From the cell containing the given text, extract its center point as [x, y] coordinate. 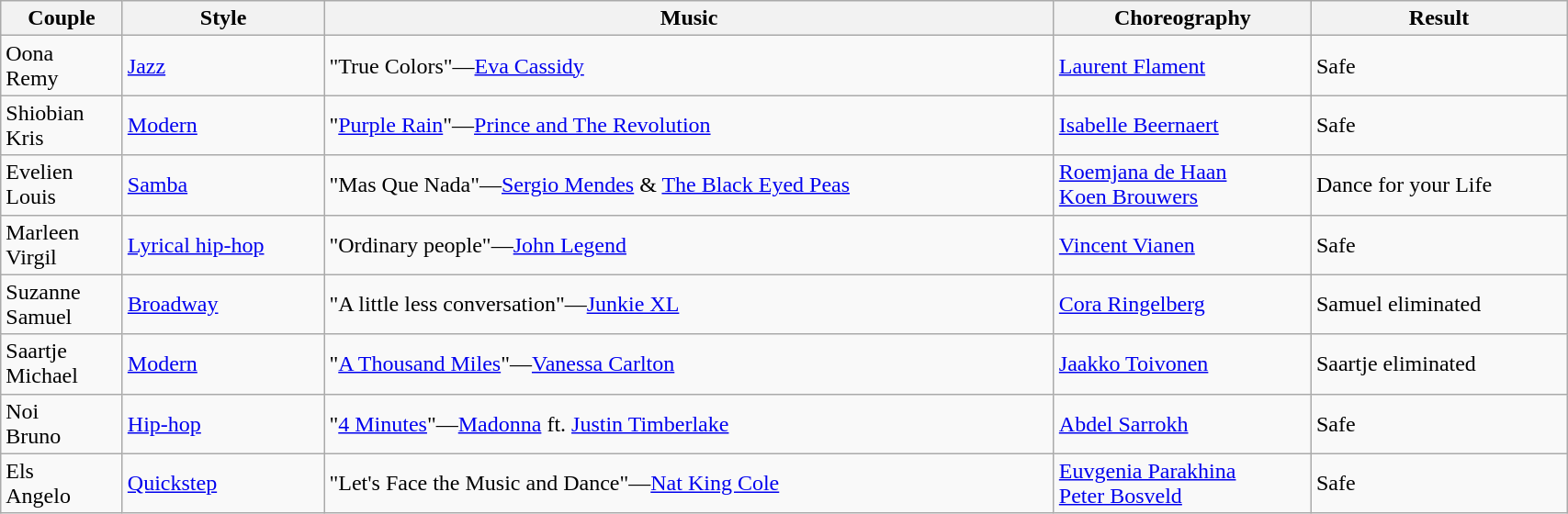
Result [1438, 18]
Choreography [1182, 18]
Vincent Vianen [1182, 244]
"4 Minutes"—Madonna ft. Justin Timberlake [689, 424]
"A little less conversation"—Junkie XL [689, 305]
Couple [62, 18]
Broadway [223, 305]
SuzanneSamuel [62, 305]
Style [223, 18]
Jaakko Toivonen [1182, 363]
Isabelle Beernaert [1182, 125]
Abdel Sarrokh [1182, 424]
Dance for your Life [1438, 185]
"True Colors"—Eva Cassidy [689, 66]
"A Thousand Miles"—Vanessa Carlton [689, 363]
Music [689, 18]
Cora Ringelberg [1182, 305]
Quickstep [223, 483]
Lyrical hip-hop [223, 244]
ElsAngelo [62, 483]
Samba [223, 185]
Jazz [223, 66]
ShiobianKris [62, 125]
SaartjeMichael [62, 363]
MarleenVirgil [62, 244]
EvelienLouis [62, 185]
"Ordinary people"—John Legend [689, 244]
Samuel eliminated [1438, 305]
"Let's Face the Music and Dance"—Nat King Cole [689, 483]
NoiBruno [62, 424]
Roemjana de HaanKoen Brouwers [1182, 185]
Hip-hop [223, 424]
Saartje eliminated [1438, 363]
Euvgenia ParakhinaPeter Bosveld [1182, 483]
"Mas Que Nada"—Sergio Mendes & The Black Eyed Peas [689, 185]
"Purple Rain"—Prince and The Revolution [689, 125]
OonaRemy [62, 66]
Laurent Flament [1182, 66]
